Return the (X, Y) coordinate for the center point of the cell that contains the specified text.  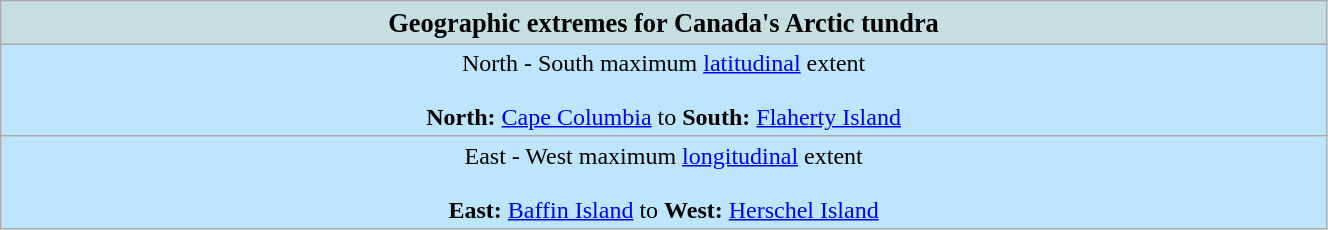
East - West maximum longitudinal extentEast: Baffin Island to West: Herschel Island (664, 182)
North - South maximum latitudinal extentNorth: Cape Columbia to South: Flaherty Island (664, 90)
Geographic extremes for Canada's Arctic tundra (664, 23)
